Pinpoint the cell where the given text exists, returning its (X, Y) midpoint coordinate. 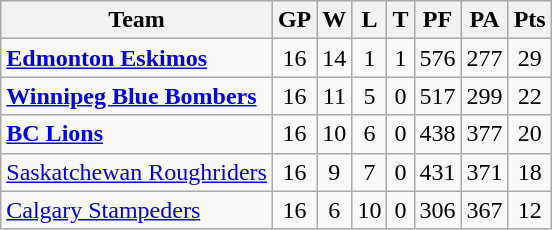
Pts (530, 20)
BC Lions (137, 134)
W (334, 20)
12 (530, 210)
576 (438, 58)
306 (438, 210)
14 (334, 58)
22 (530, 96)
438 (438, 134)
PA (484, 20)
29 (530, 58)
Edmonton Eskimos (137, 58)
299 (484, 96)
T (400, 20)
L (370, 20)
18 (530, 172)
9 (334, 172)
377 (484, 134)
277 (484, 58)
20 (530, 134)
GP (294, 20)
Calgary Stampeders (137, 210)
PF (438, 20)
7 (370, 172)
11 (334, 96)
5 (370, 96)
Team (137, 20)
367 (484, 210)
Saskatchewan Roughriders (137, 172)
Winnipeg Blue Bombers (137, 96)
371 (484, 172)
517 (438, 96)
431 (438, 172)
